Return the [x, y] coordinate for the center point of the cell that contains the specified text.  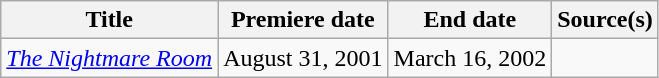
March 16, 2002 [470, 58]
August 31, 2001 [303, 58]
Source(s) [606, 20]
Title [110, 20]
Premiere date [303, 20]
The Nightmare Room [110, 58]
End date [470, 20]
